Determine the (X, Y) coordinate at the center of the cell enclosing the given text.  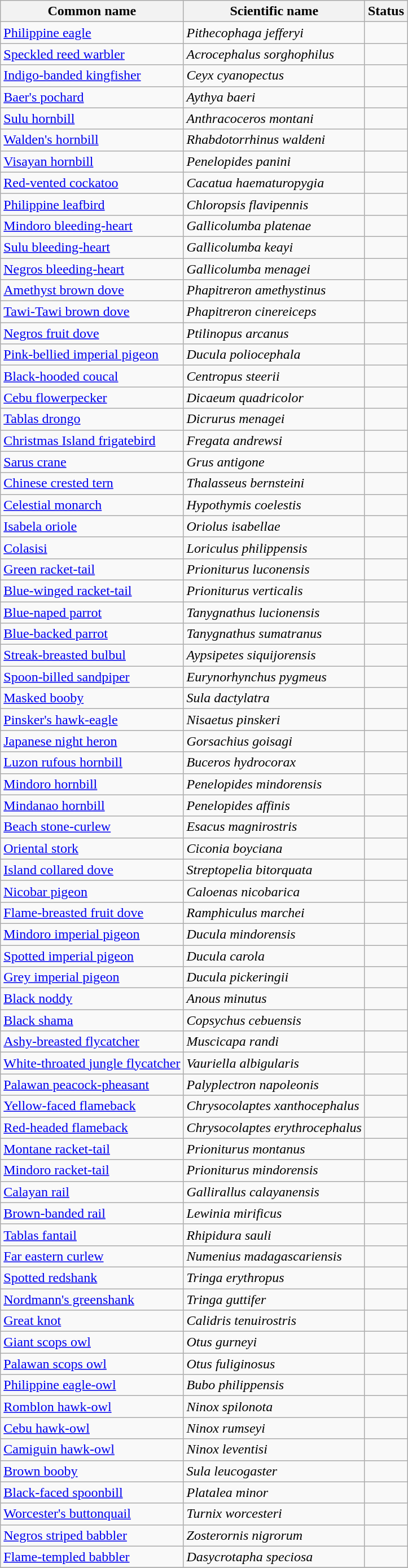
Zosterornis nigrorum (274, 1535)
Pithecophaga jefferyi (274, 33)
Palawan scops owl (92, 1364)
Ciconia boyciana (274, 848)
Blue-backed parrot (92, 634)
Scientific name (274, 11)
Negros fruit dove (92, 333)
Prioniturus mindorensis (274, 1170)
Buceros hydrocorax (274, 763)
Aythya baeri (274, 97)
Chinese crested tern (92, 483)
Calidris tenuirostris (274, 1321)
Masked booby (92, 698)
Chloropsis flavipennis (274, 204)
Tanygnathus sumatranus (274, 634)
Nisaetus pinskeri (274, 720)
Phapitreron amethystinus (274, 290)
Gallicolumba menagei (274, 269)
Colasisi (92, 548)
Centropus steerii (274, 376)
Black-faced spoonbill (92, 1492)
Red-headed flameback (92, 1127)
Acrocephalus sorghophilus (274, 54)
Rhipidura sauli (274, 1235)
Ducula mindorensis (274, 934)
Gallicolumba keayi (274, 247)
Romblon hawk-owl (92, 1407)
Ashy-breasted flycatcher (92, 1042)
Philippine eagle (92, 33)
Ninox rumseyi (274, 1428)
Status (386, 11)
Dasycrotapha speciosa (274, 1557)
Spotted imperial pigeon (92, 956)
Ducula pickeringii (274, 977)
Calayan rail (92, 1192)
Flame-breasted fruit dove (92, 913)
Eurynorhynchus pygmeus (274, 677)
Brown-banded rail (92, 1213)
Prioniturus verticalis (274, 591)
Mindoro bleeding-heart (92, 226)
Anous minutus (274, 999)
Great knot (92, 1321)
Camiguin hawk-owl (92, 1450)
Negros striped babbler (92, 1535)
Brown booby (92, 1471)
Nordmann's greenshank (92, 1299)
Black shama (92, 1020)
Gallicolumba platenae (274, 226)
Bubo philippensis (274, 1385)
Black noddy (92, 999)
Penelopides affinis (274, 805)
Japanese night heron (92, 741)
Tawi-Tawi brown dove (92, 312)
Prioniturus montanus (274, 1149)
Gallirallus calayanensis (274, 1192)
Spoon-billed sandpiper (92, 677)
Streptopelia bitorquata (274, 870)
Palyplectron napoleonis (274, 1085)
Ninox spilonota (274, 1407)
Amethyst brown dove (92, 290)
Red-vented cockatoo (92, 183)
Sulu bleeding-heart (92, 247)
Worcester's buttonquail (92, 1514)
Oriental stork (92, 848)
Muscicapa randi (274, 1042)
Numenius madagascariensis (274, 1256)
Prioniturus luconensis (274, 569)
Lewinia mirificus (274, 1213)
Cebu hawk-owl (92, 1428)
Blue-winged racket-tail (92, 591)
Sula dactylatra (274, 698)
Penelopides mindorensis (274, 784)
Mindoro imperial pigeon (92, 934)
Mindoro hornbill (92, 784)
Tablas fantail (92, 1235)
Sulu hornbill (92, 118)
Platalea minor (274, 1492)
Hypothymis coelestis (274, 505)
Gorsachius goisagi (274, 741)
Oriolus isabellae (274, 526)
Palawan peacock-pheasant (92, 1085)
White-throated jungle flycatcher (92, 1063)
Baer's pochard (92, 97)
Speckled reed warbler (92, 54)
Beach stone-curlew (92, 827)
Tablas drongo (92, 419)
Green racket-tail (92, 569)
Otus gurneyi (274, 1342)
Luzon rufous hornbill (92, 763)
Visayan hornbill (92, 161)
Island collared dove (92, 870)
Vauriella albigularis (274, 1063)
Cacatua haematuropygia (274, 183)
Rhabdotorrhinus waldeni (274, 140)
Ninox leventisi (274, 1450)
Montane racket-tail (92, 1149)
Nicobar pigeon (92, 891)
Grus antigone (274, 462)
Thalasseus bernsteini (274, 483)
Copsychus cebuensis (274, 1020)
Yellow-faced flameback (92, 1106)
Loriculus philippensis (274, 548)
Streak-breasted bulbul (92, 655)
Christmas Island frigatebird (92, 441)
Pink-bellied imperial pigeon (92, 355)
Esacus magnirostris (274, 827)
Negros bleeding-heart (92, 269)
Turnix worcesteri (274, 1514)
Tanygnathus lucionensis (274, 612)
Tringa erythropus (274, 1278)
Mindoro racket-tail (92, 1170)
Philippine leafbird (92, 204)
Dicrurus menagei (274, 419)
Sarus crane (92, 462)
Otus fuliginosus (274, 1364)
Chrysocolaptes xanthocephalus (274, 1106)
Celestial monarch (92, 505)
Phapitreron cinereiceps (274, 312)
Mindanao hornbill (92, 805)
Caloenas nicobarica (274, 891)
Isabela oriole (92, 526)
Ducula poliocephala (274, 355)
Tringa guttifer (274, 1299)
Penelopides panini (274, 161)
Pinsker's hawk-eagle (92, 720)
Sula leucogaster (274, 1471)
Indigo-banded kingfisher (92, 76)
Ramphiculus marchei (274, 913)
Grey imperial pigeon (92, 977)
Blue-naped parrot (92, 612)
Flame-templed babbler (92, 1557)
Common name (92, 11)
Black-hooded coucal (92, 376)
Ptilinopus arcanus (274, 333)
Philippine eagle-owl (92, 1385)
Fregata andrewsi (274, 441)
Ducula carola (274, 956)
Ceyx cyanopectus (274, 76)
Chrysocolaptes erythrocephalus (274, 1127)
Anthracoceros montani (274, 118)
Aypsipetes siquijorensis (274, 655)
Cebu flowerpecker (92, 398)
Spotted redshank (92, 1278)
Dicaeum quadricolor (274, 398)
Walden's hornbill (92, 140)
Giant scops owl (92, 1342)
Far eastern curlew (92, 1256)
